Identify which cell holds the provided text, then report its (X, Y) central coordinate. 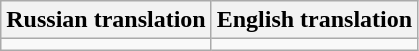
English translation (314, 20)
Russian translation (106, 20)
